Search for the cell housing the specified text and yield its [x, y] center coordinate. 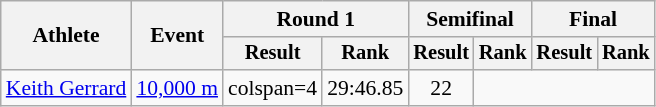
Keith Gerrard [66, 88]
Final [592, 19]
Athlete [66, 36]
29:46.85 [365, 88]
Event [177, 36]
10,000 m [177, 88]
22 [441, 88]
Semifinal [470, 19]
colspan=4 [272, 88]
Round 1 [316, 19]
